For the text-containing cell, return its midpoint in [x, y] coordinate format. 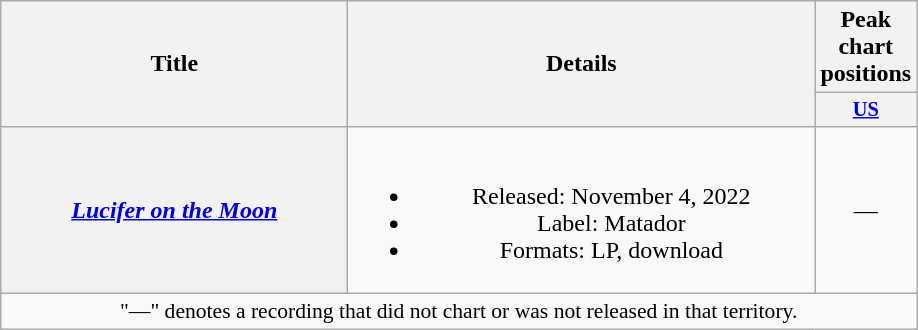
US [866, 110]
Title [174, 64]
Lucifer on the Moon [174, 210]
Details [582, 64]
Peak chart positions [866, 47]
"—" denotes a recording that did not chart or was not released in that territory. [459, 312]
Released: November 4, 2022Label: MatadorFormats: LP, download [582, 210]
— [866, 210]
